Extract the (x, y) coordinate from the center of the cell holding the provided text.  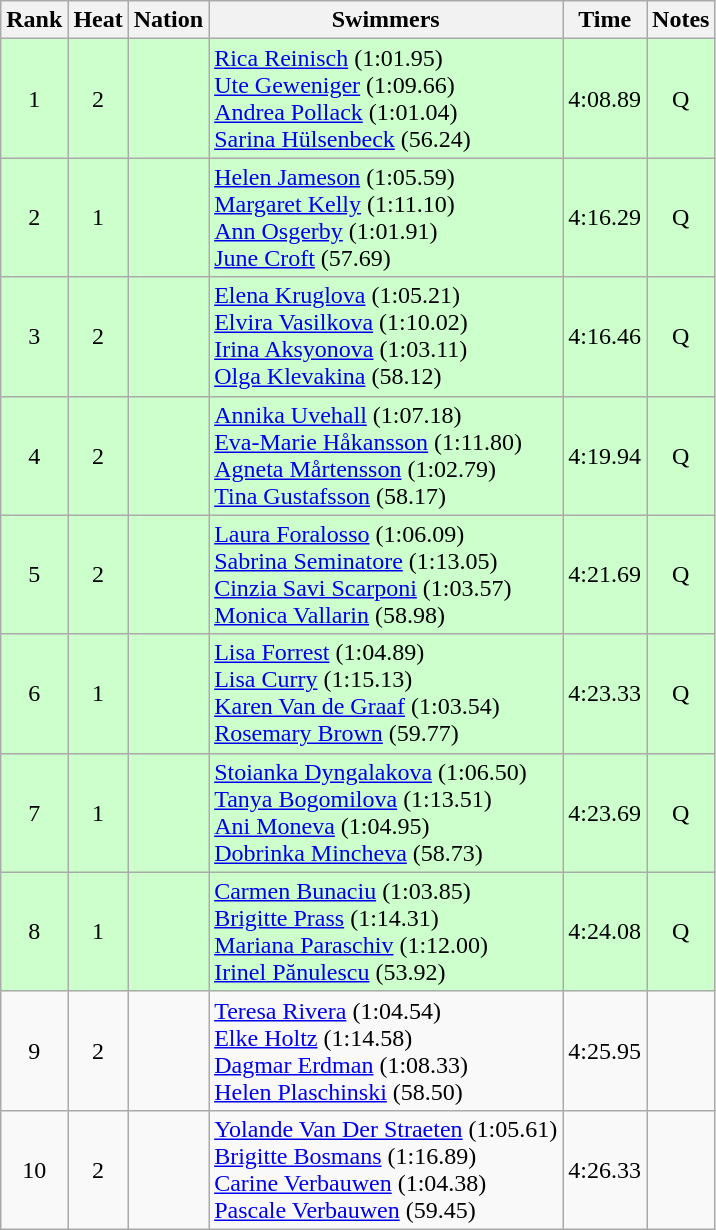
Rica Reinisch (1:01.95)Ute Geweniger (1:09.66)Andrea Pollack (1:01.04)Sarina Hülsenbeck (56.24) (386, 98)
Stoianka Dyngalakova (1:06.50)Tanya Bogomilova (1:13.51)Ani Moneva (1:04.95)Dobrinka Mincheva (58.73) (386, 812)
4 (34, 456)
Rank (34, 20)
10 (34, 1170)
Swimmers (386, 20)
4:19.94 (605, 456)
Nation (168, 20)
4:24.08 (605, 932)
Notes (681, 20)
Carmen Bunaciu (1:03.85)Brigitte Prass (1:14.31)Mariana Paraschiv (1:12.00)Irinel Pănulescu (53.92) (386, 932)
Heat (98, 20)
Teresa Rivera (1:04.54)Elke Holtz (1:14.58)Dagmar Erdman (1:08.33)Helen Plaschinski (58.50) (386, 1050)
4:16.29 (605, 218)
Laura Foralosso (1:06.09)Sabrina Seminatore (1:13.05)Cinzia Savi Scarponi (1:03.57)Monica Vallarin (58.98) (386, 574)
4:08.89 (605, 98)
3 (34, 336)
4:25.95 (605, 1050)
4:26.33 (605, 1170)
6 (34, 694)
Helen Jameson (1:05.59)Margaret Kelly (1:11.10)Ann Osgerby (1:01.91)June Croft (57.69) (386, 218)
Time (605, 20)
Elena Kruglova (1:05.21)Elvira Vasilkova (1:10.02)Irina Aksyonova (1:03.11)Olga Klevakina (58.12) (386, 336)
4:16.46 (605, 336)
Annika Uvehall (1:07.18)Eva-Marie Håkansson (1:11.80)Agneta Mårtensson (1:02.79)Tina Gustafsson (58.17) (386, 456)
5 (34, 574)
9 (34, 1050)
4:23.69 (605, 812)
Lisa Forrest (1:04.89)Lisa Curry (1:15.13)Karen Van de Graaf (1:03.54)Rosemary Brown (59.77) (386, 694)
8 (34, 932)
7 (34, 812)
4:23.33 (605, 694)
4:21.69 (605, 574)
Yolande Van Der Straeten (1:05.61)Brigitte Bosmans (1:16.89)Carine Verbauwen (1:04.38)Pascale Verbauwen (59.45) (386, 1170)
